Locate the cell with the specified text and output its [x, y] center coordinate. 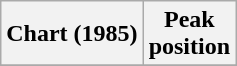
Chart (1985) [72, 34]
Peakposition [189, 34]
